From the cell containing the given text, extract its center point as (X, Y) coordinate. 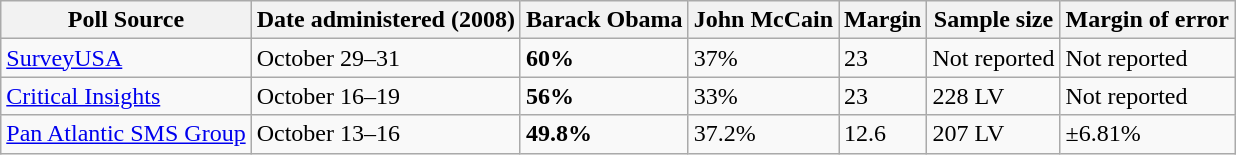
60% (604, 58)
Critical Insights (126, 96)
228 LV (994, 96)
207 LV (994, 134)
Margin of error (1148, 20)
37.2% (763, 134)
12.6 (883, 134)
49.8% (604, 134)
John McCain (763, 20)
Date administered (2008) (386, 20)
56% (604, 96)
Barack Obama (604, 20)
Margin (883, 20)
37% (763, 58)
±6.81% (1148, 134)
October 13–16 (386, 134)
Sample size (994, 20)
SurveyUSA (126, 58)
October 16–19 (386, 96)
Pan Atlantic SMS Group (126, 134)
October 29–31 (386, 58)
Poll Source (126, 20)
33% (763, 96)
